Scan for the cell matching the given text and deliver its (X, Y) coordinate at center. 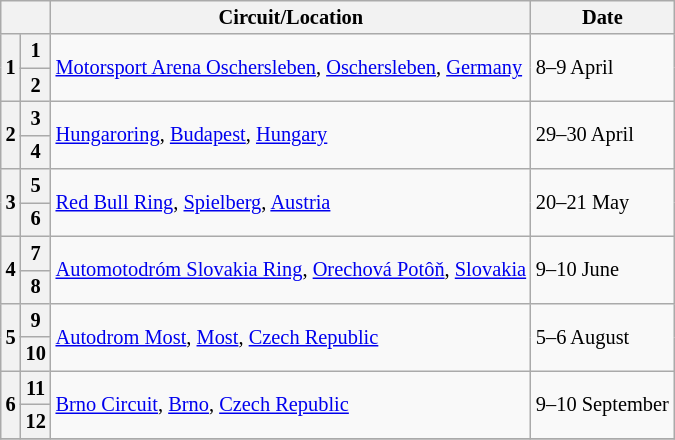
Hungaroring, Budapest, Hungary (291, 134)
8 (36, 287)
9 (36, 320)
Red Bull Ring, Spielberg, Austria (291, 202)
Circuit/Location (291, 17)
Date (602, 17)
12 (36, 421)
29–30 April (602, 134)
Autodrom Most, Most, Czech Republic (291, 336)
8–9 April (602, 68)
9–10 September (602, 404)
10 (36, 354)
20–21 May (602, 202)
7 (36, 253)
11 (36, 388)
Brno Circuit, Brno, Czech Republic (291, 404)
Motorsport Arena Oschersleben, Oschersleben, Germany (291, 68)
Automotodróm Slovakia Ring, Orechová Potôň, Slovakia (291, 270)
5–6 August (602, 336)
9–10 June (602, 270)
